Determine the (X, Y) coordinate at the center of the cell enclosing the given text.  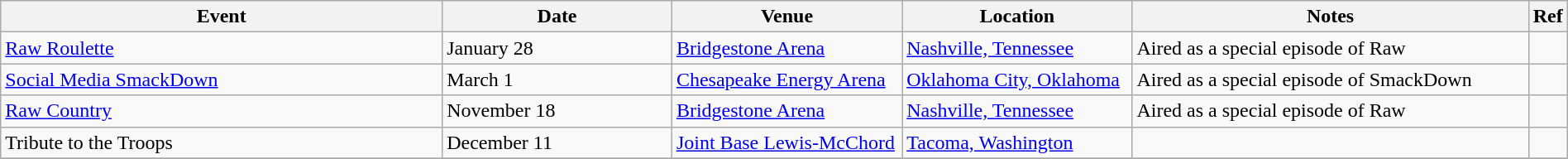
January 28 (557, 48)
Ref (1548, 17)
Raw Roulette (222, 48)
Date (557, 17)
Tribute to the Troops (222, 142)
Oklahoma City, Oklahoma (1017, 79)
Chesapeake Energy Arena (786, 79)
Joint Base Lewis-McChord (786, 142)
Venue (786, 17)
November 18 (557, 111)
Raw Country (222, 111)
March 1 (557, 79)
December 11 (557, 142)
Tacoma, Washington (1017, 142)
Social Media SmackDown (222, 79)
Event (222, 17)
Notes (1330, 17)
Location (1017, 17)
Aired as a special episode of SmackDown (1330, 79)
